Capture the cell that displays the provided text and extract its (X, Y) central coordinate. 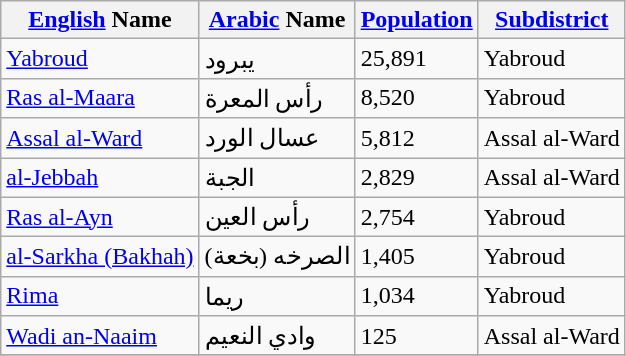
English Name (100, 20)
ريما (277, 296)
1,034 (416, 296)
5,812 (416, 138)
وادي النعيم (277, 336)
al-Jebbah (100, 178)
Arabic Name (277, 20)
الجبة (277, 178)
al-Sarkha (Bakhah) (100, 257)
رأس العين (277, 217)
Rima (100, 296)
Ras al-Ayn (100, 217)
رأس المعرة (277, 98)
8,520 (416, 98)
Wadi an-Naaim (100, 336)
Population (416, 20)
125 (416, 336)
Subdistrict (552, 20)
25,891 (416, 59)
2,829 (416, 178)
1,405 (416, 257)
2,754 (416, 217)
عسال الورد (277, 138)
(الصرخه (بخعة (277, 257)
Ras al-Maara (100, 98)
يبرود (277, 59)
